Pinpoint the cell where the given text exists, returning its (X, Y) midpoint coordinate. 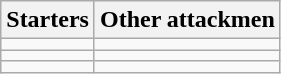
Starters (48, 20)
Other attackmen (187, 20)
